Determine the (x, y) coordinate at the center of the cell enclosing the given text.  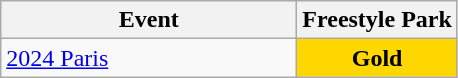
Event (149, 20)
Gold (378, 58)
2024 Paris (149, 58)
Freestyle Park (378, 20)
